Provide the [X, Y] coordinate of the cell's center where the given text is located.  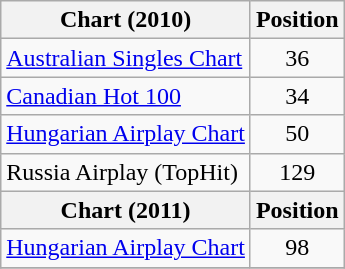
Chart (2011) [126, 210]
Russia Airplay (TopHit) [126, 172]
34 [297, 96]
Chart (2010) [126, 20]
50 [297, 134]
129 [297, 172]
98 [297, 248]
Canadian Hot 100 [126, 96]
36 [297, 58]
Australian Singles Chart [126, 58]
